Identify which cell holds the provided text, then report its [X, Y] central coordinate. 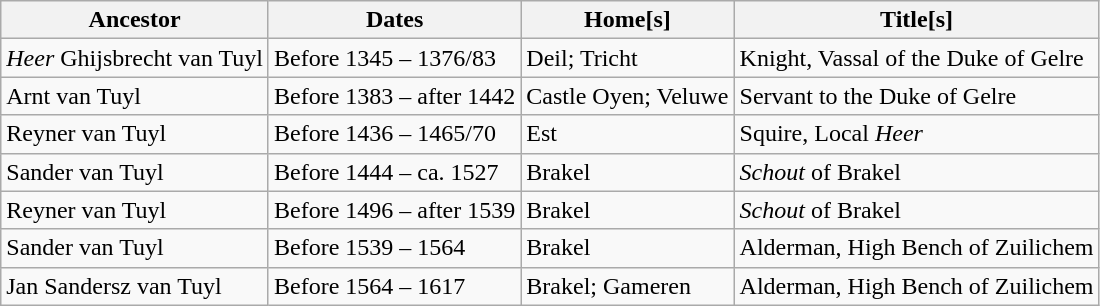
Dates [394, 20]
Arnt van Tuyl [135, 96]
Before 1564 – 1617 [394, 286]
Before 1496 – after 1539 [394, 210]
Castle Oyen; Veluwe [628, 96]
Servant to the Duke of Gelre [916, 96]
Before 1539 – 1564 [394, 248]
Before 1383 – after 1442 [394, 96]
Before 1345 – 1376/83 [394, 58]
Before 1436 – 1465/70 [394, 134]
Deil; Tricht [628, 58]
Before 1444 – ca. 1527 [394, 172]
Knight, Vassal of the Duke of Gelre [916, 58]
Jan Sandersz van Tuyl [135, 286]
Brakel; Gameren [628, 286]
Heer Ghijsbrecht van Tuyl [135, 58]
Home[s] [628, 20]
Squire, Local Heer [916, 134]
Ancestor [135, 20]
Title[s] [916, 20]
Est [628, 134]
